For the text-containing cell, return its midpoint in [X, Y] coordinate format. 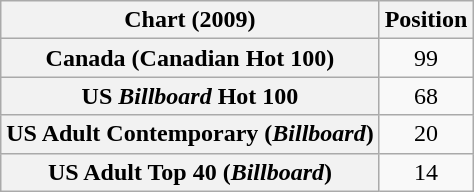
US Adult Contemporary (Billboard) [190, 134]
14 [426, 172]
99 [426, 58]
US Billboard Hot 100 [190, 96]
Chart (2009) [190, 20]
Position [426, 20]
US Adult Top 40 (Billboard) [190, 172]
20 [426, 134]
68 [426, 96]
Canada (Canadian Hot 100) [190, 58]
